For the text-containing cell, return its midpoint in [X, Y] coordinate format. 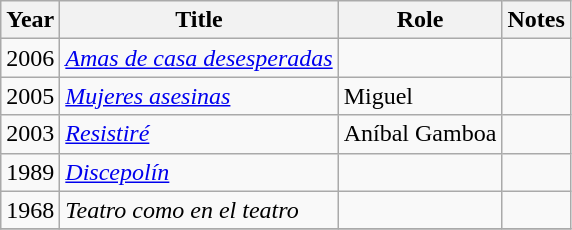
Notes [536, 20]
Resistiré [199, 134]
Amas de casa desesperadas [199, 58]
Miguel [420, 96]
Aníbal Gamboa [420, 134]
Teatro como en el teatro [199, 210]
Role [420, 20]
2003 [30, 134]
Title [199, 20]
Year [30, 20]
2005 [30, 96]
Discepolín [199, 172]
1989 [30, 172]
Mujeres asesinas [199, 96]
2006 [30, 58]
1968 [30, 210]
